Locate the cell with the specified text and output its [X, Y] center coordinate. 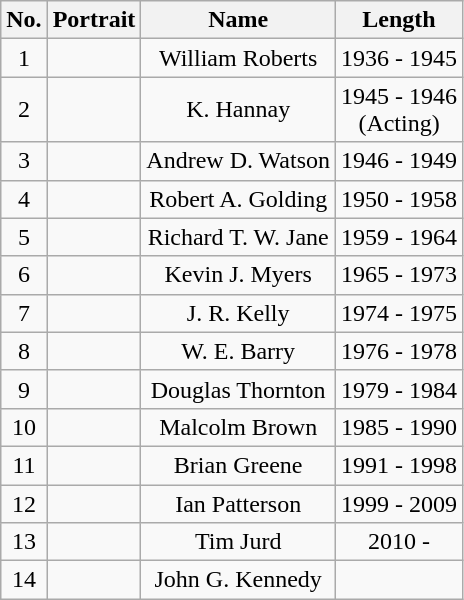
John G. Kennedy [238, 580]
Portrait [94, 20]
5 [24, 237]
2 [24, 110]
Malcolm Brown [238, 427]
1945 - 1946(Acting) [400, 110]
Tim Jurd [238, 542]
Ian Patterson [238, 503]
Brian Greene [238, 465]
1979 - 1984 [400, 389]
No. [24, 20]
1976 - 1978 [400, 351]
1965 - 1973 [400, 275]
3 [24, 161]
1999 - 2009 [400, 503]
14 [24, 580]
1959 - 1964 [400, 237]
13 [24, 542]
Andrew D. Watson [238, 161]
12 [24, 503]
10 [24, 427]
Length [400, 20]
1936 - 1945 [400, 58]
9 [24, 389]
W. E. Barry [238, 351]
1991 - 1998 [400, 465]
Robert A. Golding [238, 199]
1 [24, 58]
8 [24, 351]
2010 - [400, 542]
Name [238, 20]
William Roberts [238, 58]
K. Hannay [238, 110]
11 [24, 465]
Douglas Thornton [238, 389]
J. R. Kelly [238, 313]
1946 - 1949 [400, 161]
1950 - 1958 [400, 199]
4 [24, 199]
7 [24, 313]
1974 - 1975 [400, 313]
Kevin J. Myers [238, 275]
1985 - 1990 [400, 427]
Richard T. W. Jane [238, 237]
6 [24, 275]
